Return the [X, Y] coordinate for the center point of the cell that contains the specified text.  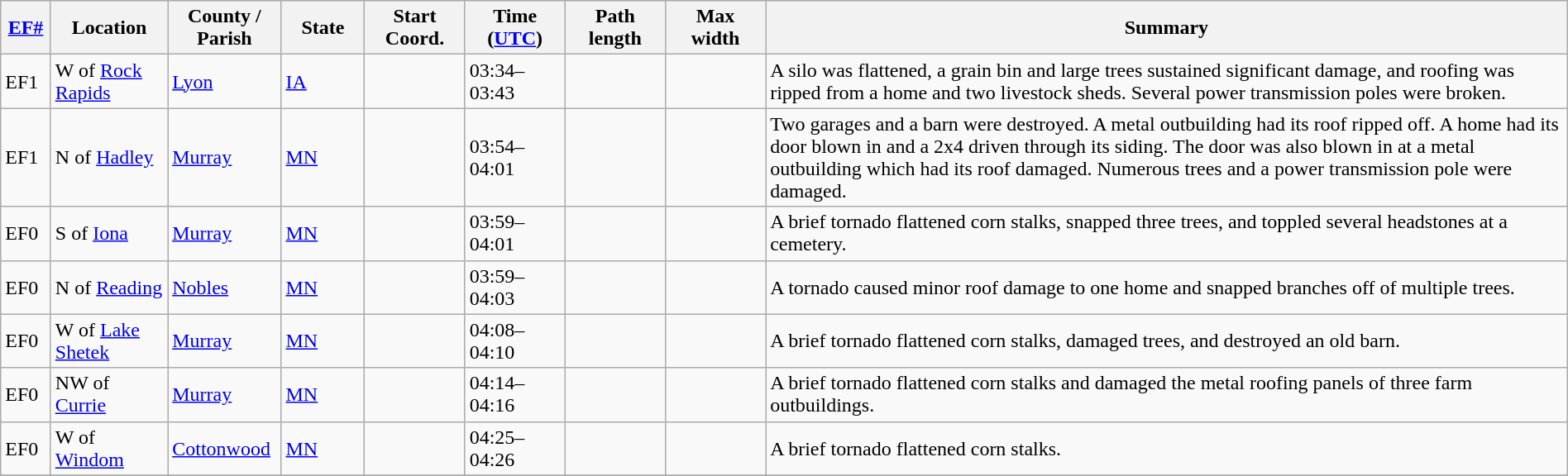
04:08–04:10 [514, 340]
Lyon [225, 81]
County / Parish [225, 28]
A brief tornado flattened corn stalks. [1167, 448]
A brief tornado flattened corn stalks and damaged the metal roofing panels of three farm outbuildings. [1167, 395]
A brief tornado flattened corn stalks, snapped three trees, and toppled several headstones at a cemetery. [1167, 233]
03:34–03:43 [514, 81]
W of Lake Shetek [109, 340]
Cottonwood [225, 448]
NW of Currie [109, 395]
W of Windom [109, 448]
04:25–04:26 [514, 448]
Time (UTC) [514, 28]
Path length [615, 28]
03:54–04:01 [514, 157]
Nobles [225, 288]
State [323, 28]
EF# [26, 28]
04:14–04:16 [514, 395]
N of Reading [109, 288]
03:59–04:01 [514, 233]
Max width [715, 28]
Summary [1167, 28]
S of Iona [109, 233]
A brief tornado flattened corn stalks, damaged trees, and destroyed an old barn. [1167, 340]
IA [323, 81]
A tornado caused minor roof damage to one home and snapped branches off of multiple trees. [1167, 288]
N of Hadley [109, 157]
03:59–04:03 [514, 288]
W of Rock Rapids [109, 81]
Start Coord. [415, 28]
Location [109, 28]
